Locate the cell with the specified text and output its [X, Y] center coordinate. 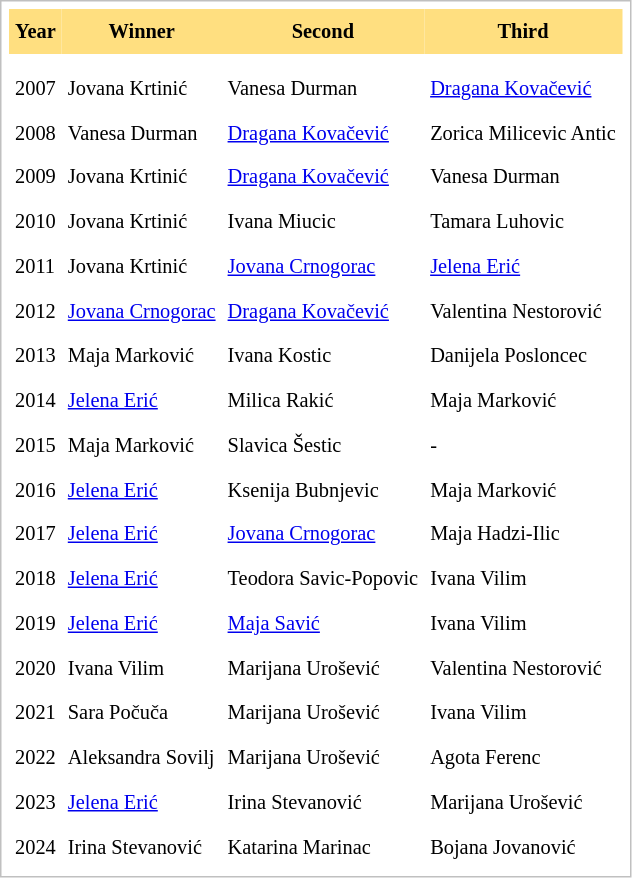
2021 [36, 712]
2023 [36, 802]
2015 [36, 446]
2009 [36, 178]
Ivana Kostic [324, 356]
2008 [36, 132]
Slavica Šestic [324, 446]
Danijela Posloncec [523, 356]
Zorica Milicevic Antic [523, 132]
2013 [36, 356]
Tamara Luhovic [523, 222]
Milica Rakić [324, 400]
2012 [36, 312]
- [523, 446]
Ksenija Bubnjevic [324, 490]
2010 [36, 222]
Agota Ferenc [523, 758]
2019 [36, 624]
2020 [36, 668]
2011 [36, 266]
2017 [36, 534]
2018 [36, 578]
Maja Hadzi-Ilic [523, 534]
Maja Savić [324, 624]
Teodora Savic-Popovic [324, 578]
Ivana Miucic [324, 222]
Third [523, 32]
Bojana Jovanović [523, 846]
2024 [36, 846]
2016 [36, 490]
Second [324, 32]
Sara Počuča [142, 712]
Year [36, 32]
Winner [142, 32]
2014 [36, 400]
Katarina Marinac [324, 846]
2007 [36, 88]
Aleksandra Sovilj [142, 758]
2022 [36, 758]
